Pinpoint the cell where the given text exists, returning its [x, y] midpoint coordinate. 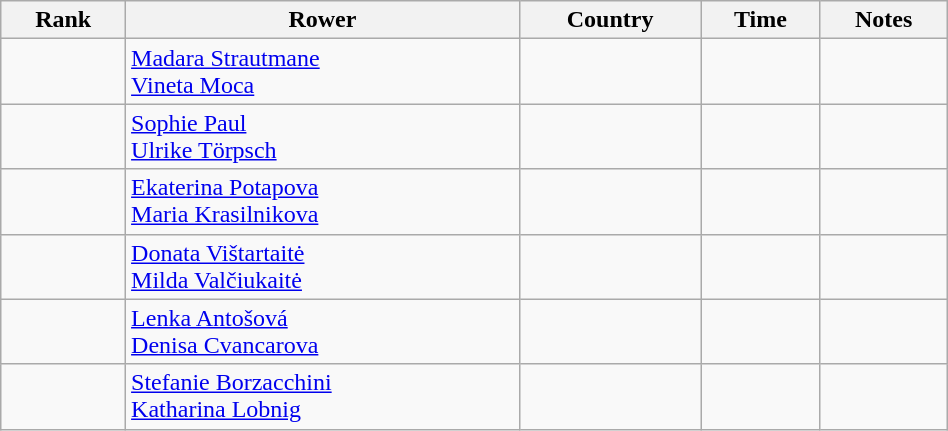
Time [760, 20]
Ekaterina PotapovaMaria Krasilnikova [323, 202]
Stefanie BorzacchiniKatharina Lobnig [323, 396]
Donata VištartaitėMilda Valčiukaitė [323, 266]
Rower [323, 20]
Sophie PaulUlrike Törpsch [323, 136]
Lenka AntošováDenisa Cvancarova [323, 332]
Country [610, 20]
Rank [64, 20]
Notes [884, 20]
Madara StrautmaneVineta Moca [323, 72]
